Identify which cell holds the provided text, then report its (x, y) central coordinate. 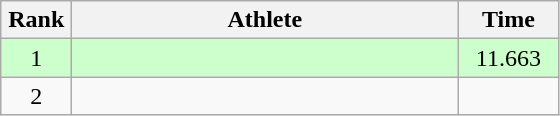
2 (36, 96)
1 (36, 58)
Time (508, 20)
Athlete (265, 20)
11.663 (508, 58)
Rank (36, 20)
